Output the [x, y] coordinate of the center of the cell containing the given text.  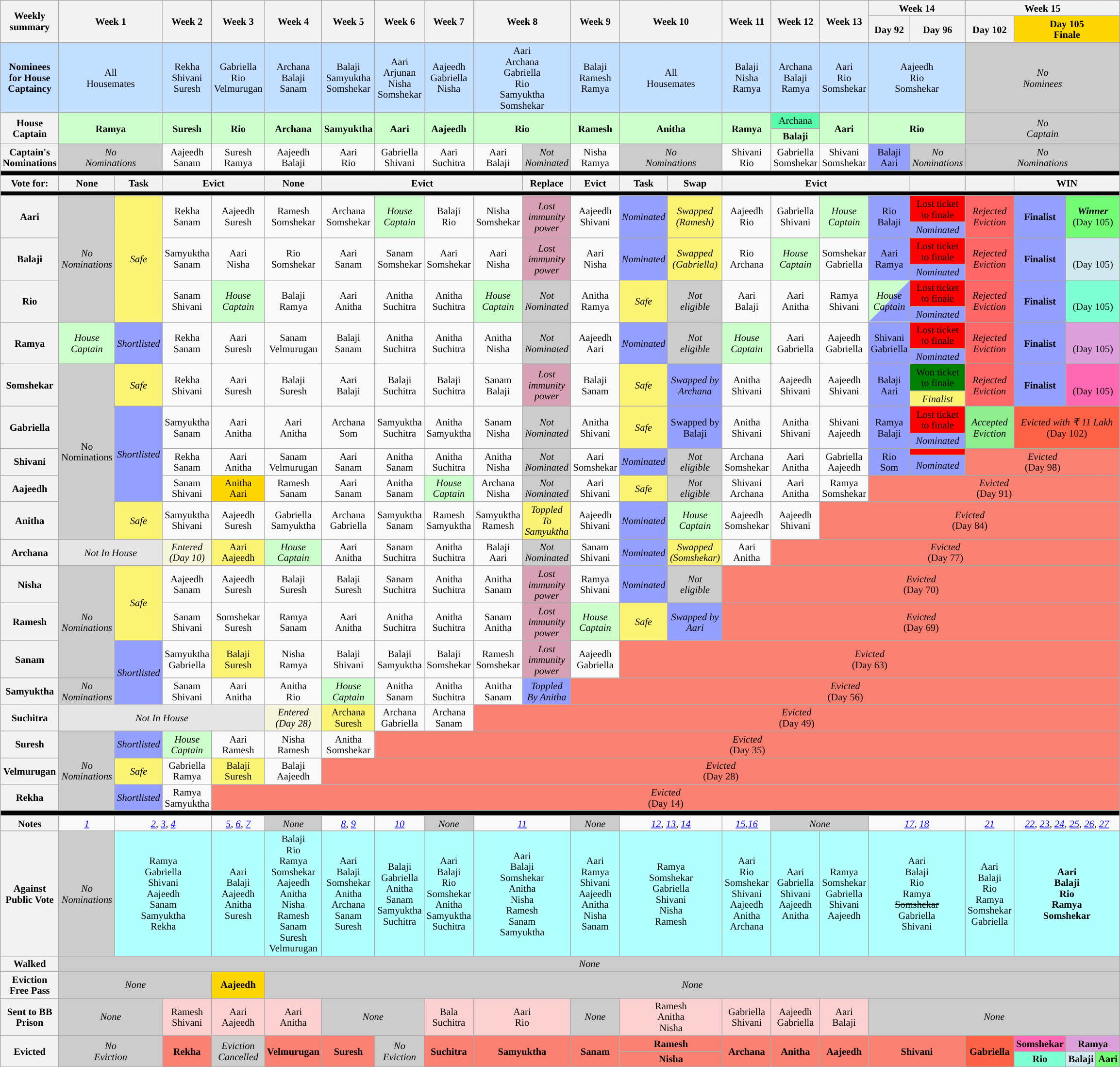
Day 96 [937, 29]
Aari ArjunanNishaSomshekar [399, 78]
Swapped by Aari [695, 622]
SanamNisha [498, 427]
Swap [695, 183]
Evicted(Day 14) [666, 797]
AnithaSomshekar [349, 744]
Winner(Day 105) [1093, 217]
22, 23, 24, 25, 26, 27 [1067, 823]
RioSomshekar [293, 258]
AnithaSamyuktha [449, 427]
BalajiGabriellaAnithaSanamSamyukthaSuchitra [399, 894]
Evicted(Day 49) [797, 718]
Week 15 [1042, 8]
WIN [1067, 183]
Evicted(Day 84) [970, 520]
Week 1 [111, 21]
AariBalajiSomshekarAnithaNishaRameshSanamSamyuktha [522, 894]
15,16 [747, 823]
AariBalajiRioRamyaSomshekarGabriellaShivani [917, 894]
RamyaSamyuktha [186, 797]
Week 9 [595, 21]
GabriellaSamyuktha [293, 520]
Entered(Day 28) [293, 718]
SanamAnitha [498, 622]
AajeedhAari [595, 343]
ArchanaNisha [498, 489]
AnithaRio [293, 692]
ShivaniGabriella [889, 343]
Aari Anitha [349, 301]
BalajiRio [449, 217]
Toppled To Samyuktha [547, 520]
RamyaGabriellaShivaniAajeedhSanamSamyukthaRekha [163, 894]
Swapped byBalaji [695, 427]
AariBalajiRioRamyaSomshekar [1067, 894]
AajeedhGabriellaNisha [449, 78]
ShivaniRio [747, 157]
Anitha Aari [238, 489]
RameshShivani [186, 1017]
10 [399, 823]
AnithaRamya [595, 301]
BalajiSomshekar [449, 660]
GabriellaAajeedh [844, 461]
Evicted(Day 28) [721, 771]
GabriellaSomshekar [795, 157]
Day 105Finale [1067, 29]
Week 14 [917, 8]
AariRamyaShivaniAajeedhAnithaNishaSanam [595, 894]
Week 5 [349, 21]
Balaji SamyukthaSomshekar [349, 78]
SomshekarGabriella [844, 258]
ShivaniArchana [747, 489]
Vote for: [30, 183]
Evicted(Day 70) [921, 584]
BalajiRioRamyaSomshekarAajeedhAnithaNishaRameshSanamSureshVelmurugan [293, 894]
Toppled By Anitha [547, 692]
Week 6 [399, 21]
Week 2 [186, 21]
11 [522, 823]
1 [86, 823]
Not Nominated [547, 489]
Evicted(Day 56) [846, 692]
BalajiShivani [349, 660]
Evicted [30, 1051]
ShivaniSomshekar [844, 157]
SamyukthaShivani [186, 520]
AariArchanaGabriellaRioSamyukthaSomshekar [522, 78]
Evicted(Day 63) [870, 660]
BalajiRameshRamya [595, 78]
Aari Balaji [747, 301]
ArchanaBalajiRamya [795, 78]
AariRioSomshekarShivaniAajeedhAnithaArchana [747, 894]
Captain'sNominations [30, 157]
Day 102 [989, 29]
NoNominees [1042, 78]
AajeedhRioSomshekar [917, 78]
AariShivani [595, 489]
Week 7 [449, 21]
Evicted(Day 77) [945, 553]
Entered(Day 10) [186, 553]
Week 12 [795, 21]
SamyukthaGabriella [186, 660]
Won ticket to finale [937, 378]
Walked [30, 964]
Sent to BB Prison [30, 1017]
Swapped byArchana [695, 386]
GabriellaRamya [186, 771]
Accepted Eviction [989, 427]
ShivaniAajeedh [844, 427]
SanamSomshekar [399, 258]
RamyaSomshekarGabriellaShivaniNishaRamesh [671, 894]
Week 3 [238, 21]
AariRio [522, 1017]
Day 92 [889, 29]
Notes [30, 823]
Balaji Aajeedh [293, 771]
21 [989, 823]
Swapped (Somshekar) [695, 553]
BalajiNishaRamya [747, 78]
AariRioSomshekar [844, 78]
BalajiSamyuktha [399, 660]
Evicted(Day 69) [921, 622]
Replace [547, 183]
Evicted(Day 35) [747, 744]
8, 9 [349, 823]
Evicted with ₹ 11 Lakh(Day 102) [1067, 427]
SomshekarSuresh [238, 622]
BalajiRamya [293, 301]
AariBalajiRioRamyaSomshekarGabriella [989, 894]
AariBalajiSomshekarAnithaArchanaSanamSuresh [349, 894]
Week 4 [293, 21]
RioArchana [747, 258]
GabriellaRioVelmurugan [238, 78]
EvictionCancelled [238, 1051]
RamyaSanam [293, 622]
RamyaBalaji [889, 427]
AariBalajiAajeedhAnithaSuresh [238, 894]
Against Public Vote [30, 894]
Eviction Free Pass [30, 985]
RameshSanam [293, 489]
ArchanaSuresh [349, 718]
SureshRamya [238, 157]
RioBalaji [889, 217]
17, 18 [917, 823]
BalaSuchitra [449, 1017]
AariGabriellaShivaniAajeedhAnitha [795, 894]
NishaRamesh [293, 744]
RekhaShivani [186, 386]
ArchanaSom [349, 427]
ArchanaBalajiSanam [293, 78]
5, 6, 7 [238, 823]
AariBalajiRioSomshekarAnithaSamyukthaSuchitra [449, 894]
Week 11 [747, 21]
AariGabriella [795, 343]
AariRamesh [238, 744]
Nominees for House Captaincy [30, 78]
RameshSamyuktha [449, 520]
ArchanaSanam [449, 718]
AariRamya [889, 258]
Aari Rio [349, 157]
No Nominations [86, 452]
Week 8 [522, 21]
Aajeedh Rio [747, 217]
NishaSomshekar [498, 217]
SanamBalaji [498, 386]
Swapped(Ramesh) [695, 217]
NoCaptain [1042, 128]
Evicted(Day 98) [1042, 461]
Swapped (Gabriella) [695, 258]
Weekly summary [30, 21]
Week 13 [844, 21]
RioSom [889, 461]
RekhaShivaniSuresh [186, 78]
SamyukthaRamesh [498, 520]
AariSuchitra [449, 157]
SamyukthaSuchitra [399, 427]
AajeedhSomshekar [747, 520]
12, 13, 14 [671, 823]
RameshAnithaNisha [671, 1017]
RamyaSomshekarGabriellaShivaniAajeedh [844, 894]
AajeedhBalaji [293, 157]
Evicted(Day 91) [994, 489]
RamyaSomshekar [844, 489]
Week 10 [671, 21]
2, 3, 4 [163, 823]
